Search for the cell housing the specified text and yield its (x, y) center coordinate. 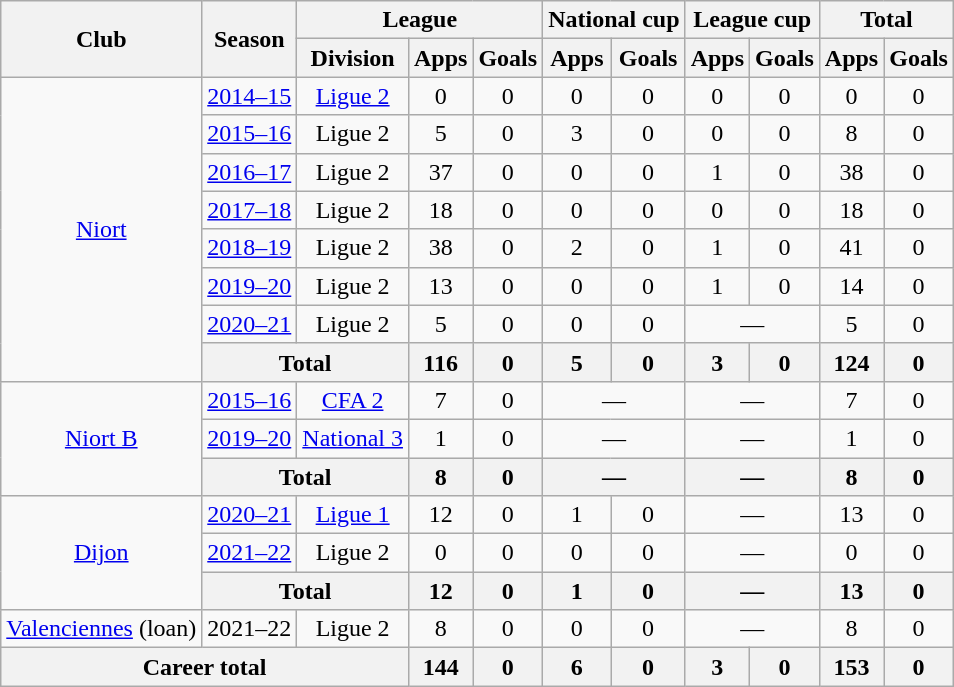
2017–18 (250, 210)
Club (102, 39)
Division (353, 58)
37 (440, 172)
41 (851, 248)
League (420, 20)
National cup (614, 20)
6 (577, 667)
Valenciennes (loan) (102, 629)
Niort (102, 229)
CFA 2 (353, 400)
2014–15 (250, 96)
League cup (752, 20)
Career total (205, 667)
144 (440, 667)
Ligue 1 (353, 515)
2018–19 (250, 248)
2 (577, 248)
14 (851, 286)
Dijon (102, 553)
153 (851, 667)
124 (851, 362)
Season (250, 39)
National 3 (353, 438)
116 (440, 362)
Niort B (102, 438)
2016–17 (250, 172)
